From the cell containing the given text, extract its center point as (X, Y) coordinate. 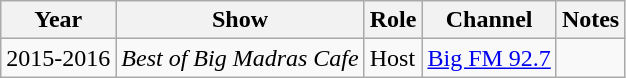
Year (58, 20)
Host (393, 58)
Show (240, 20)
Notes (590, 20)
2015-2016 (58, 58)
Best of Big Madras Cafe (240, 58)
Role (393, 20)
Big FM 92.7 (489, 58)
Channel (489, 20)
